Pinpoint the cell where the given text exists, returning its [x, y] midpoint coordinate. 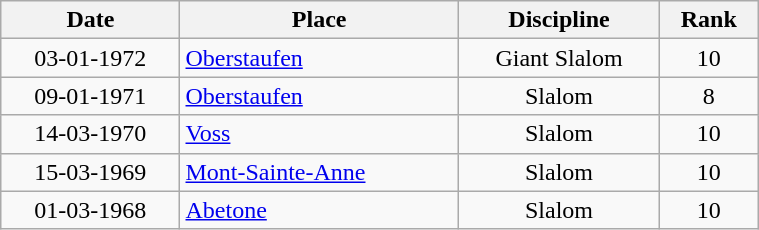
Rank [709, 20]
Date [90, 20]
Place [319, 20]
Abetone [319, 210]
15-03-1969 [90, 172]
8 [709, 96]
Discipline [559, 20]
09-01-1971 [90, 96]
Voss [319, 134]
Mont-Sainte-Anne [319, 172]
01-03-1968 [90, 210]
03-01-1972 [90, 58]
14-03-1970 [90, 134]
Giant Slalom [559, 58]
